Scan for the cell matching the given text and deliver its (X, Y) coordinate at center. 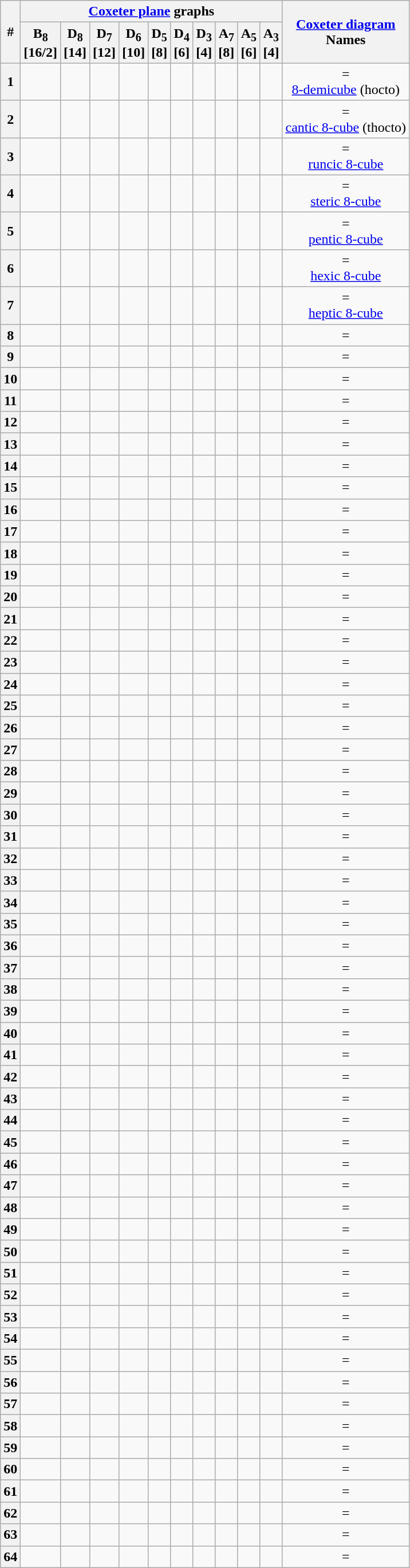
28 (10, 771)
4 (10, 194)
32 (10, 859)
34 (10, 902)
45 (10, 1142)
6 (10, 268)
13 (10, 444)
= runcic 8-cube (346, 156)
29 (10, 793)
5 (10, 230)
30 (10, 815)
D6[10] (134, 42)
= pentic 8-cube (346, 230)
22 (10, 640)
9 (10, 357)
A5[6] (249, 42)
64 (10, 1557)
23 (10, 663)
7 (10, 306)
11 (10, 401)
Coxeter diagramNames (346, 32)
62 (10, 1513)
57 (10, 1404)
26 (10, 728)
46 (10, 1164)
33 (10, 880)
59 (10, 1448)
21 (10, 618)
36 (10, 946)
43 (10, 1099)
D4[6] (182, 42)
38 (10, 989)
56 (10, 1382)
D5[8] (159, 42)
49 (10, 1229)
D3[4] (204, 42)
D7[12] (104, 42)
= heptic 8-cube (346, 306)
27 (10, 750)
18 (10, 553)
D8[14] (76, 42)
24 (10, 684)
50 (10, 1251)
20 (10, 597)
17 (10, 531)
31 (10, 837)
A7[8] (227, 42)
Coxeter plane graphs (151, 11)
41 (10, 1055)
14 (10, 466)
8 (10, 335)
51 (10, 1273)
= steric 8-cube (346, 194)
= 8-demicube (hocto) (346, 81)
48 (10, 1208)
54 (10, 1338)
19 (10, 575)
39 (10, 1012)
47 (10, 1186)
63 (10, 1535)
25 (10, 706)
40 (10, 1033)
53 (10, 1316)
52 (10, 1295)
55 (10, 1361)
44 (10, 1120)
12 (10, 422)
61 (10, 1491)
= hexic 8-cube (346, 268)
16 (10, 509)
37 (10, 967)
3 (10, 156)
58 (10, 1426)
10 (10, 379)
1 (10, 81)
35 (10, 924)
15 (10, 488)
60 (10, 1469)
42 (10, 1077)
A3[4] (271, 42)
# (10, 32)
2 (10, 119)
B8[16/2] (41, 42)
= cantic 8-cube (thocto) (346, 119)
